Determine the [x, y] coordinate at the center of the cell enclosing the given text.  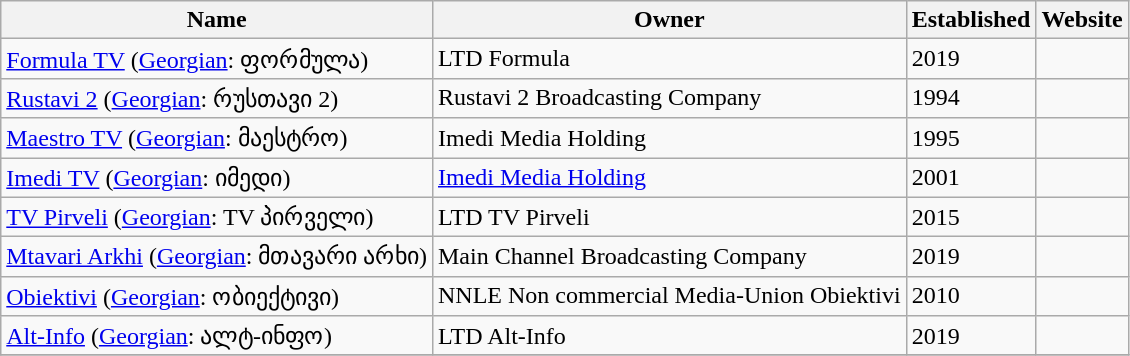
Name [217, 20]
2015 [971, 217]
Rustavi 2 Broadcasting Company [669, 98]
1994 [971, 98]
Imedi TV (Georgian: იმედი) [217, 178]
Website [1082, 20]
LTD Alt-Info [669, 336]
LTD Formula [669, 59]
Alt-Info (Georgian: ალტ-ინფო) [217, 336]
TV Pirveli (Georgian: TV პირველი) [217, 217]
Rustavi 2 (Georgian: რუსთავი 2) [217, 98]
Mtavari Arkhi (Georgian: მთავარი არხი) [217, 257]
Main Channel Broadcasting Company [669, 257]
Established [971, 20]
2010 [971, 296]
LTD TV Pirveli [669, 217]
NNLE Non commercial Media-Union Obiektivi [669, 296]
Maestro TV (Georgian: მაესტრო) [217, 138]
Formula TV (Georgian: ფორმულა) [217, 59]
Obiektivi (Georgian: ობიექტივი) [217, 296]
1995 [971, 138]
Owner [669, 20]
2001 [971, 178]
